Return the [X, Y] coordinate for the center point of the cell that contains the specified text.  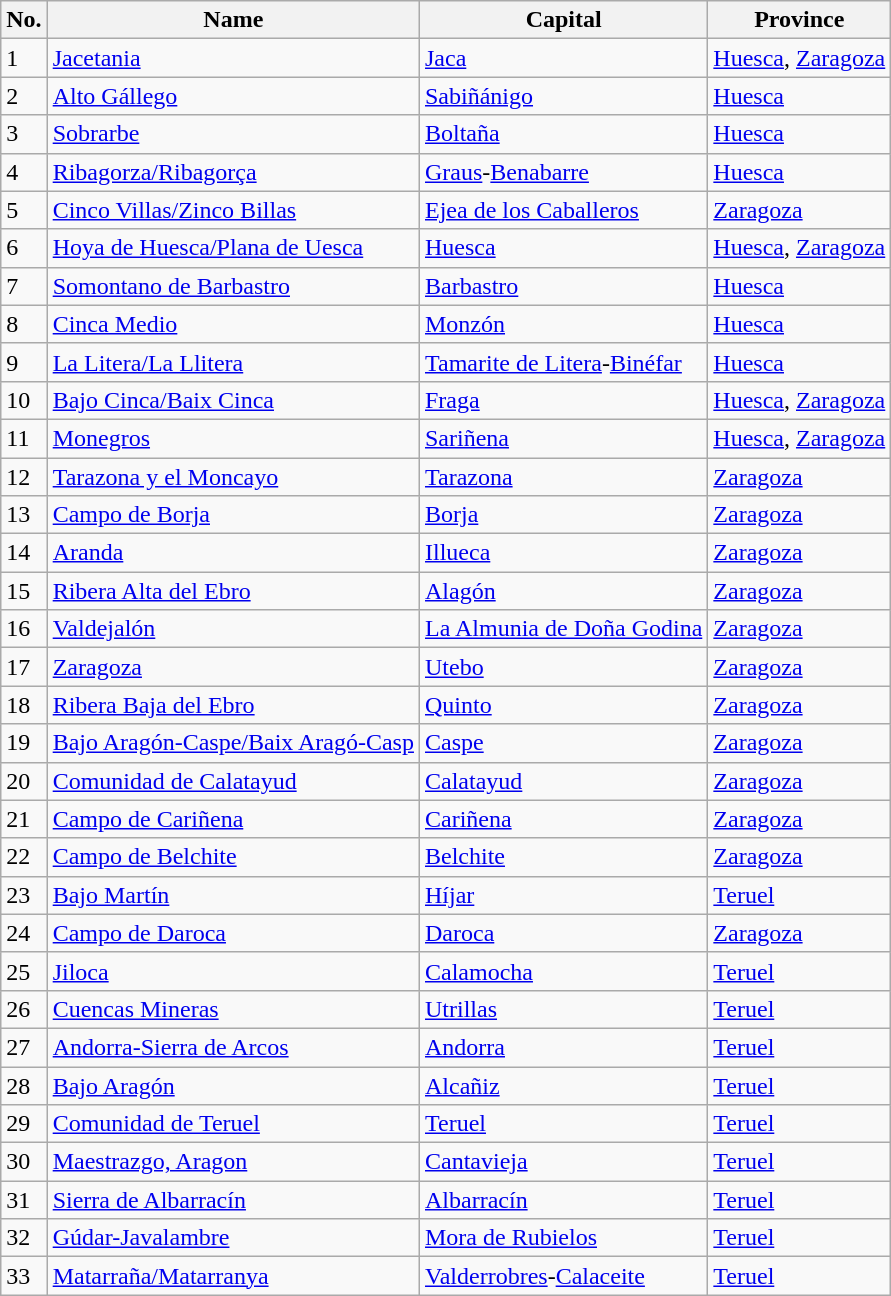
Campo de Belchite [233, 857]
17 [24, 667]
5 [24, 210]
Valderrobres-Calaceite [563, 1276]
Mora de Rubielos [563, 1238]
Campo de Daroca [233, 933]
Sierra de Albarracín [233, 1200]
33 [24, 1276]
27 [24, 1047]
Valdejalón [233, 629]
No. [24, 20]
7 [24, 286]
6 [24, 248]
Caspe [563, 743]
23 [24, 895]
28 [24, 1085]
Tarazona y el Moncayo [233, 477]
Quinto [563, 705]
Aranda [233, 553]
Somontano de Barbastro [233, 286]
Cinco Villas/Zinco Billas [233, 210]
Ribagorza/Ribagorça [233, 172]
Ejea de los Caballeros [563, 210]
Sobrarbe [233, 134]
Campo de Cariñena [233, 819]
30 [24, 1162]
Alto Gállego [233, 96]
Belchite [563, 857]
Alcañiz [563, 1085]
Comunidad de Calatayud [233, 781]
Monegros [233, 438]
12 [24, 477]
Sariñena [563, 438]
Cinca Medio [233, 324]
26 [24, 1009]
Maestrazgo, Aragon [233, 1162]
16 [24, 629]
Ribera Baja del Ebro [233, 705]
14 [24, 553]
13 [24, 515]
Ribera Alta del Ebro [233, 591]
Matarraña/Matarranya [233, 1276]
Albarracín [563, 1200]
Fraga [563, 400]
11 [24, 438]
Bajo Cinca/Baix Cinca [233, 400]
32 [24, 1238]
Jacetania [233, 58]
La Almunia de Doña Godina [563, 629]
Tarazona [563, 477]
Utrillas [563, 1009]
Híjar [563, 895]
Monzón [563, 324]
Capital [563, 20]
Andorra [563, 1047]
Sabiñánigo [563, 96]
Cantavieja [563, 1162]
Campo de Borja [233, 515]
24 [24, 933]
15 [24, 591]
1 [24, 58]
Daroca [563, 933]
La Litera/La Llitera [233, 362]
Calatayud [563, 781]
25 [24, 971]
21 [24, 819]
Borja [563, 515]
3 [24, 134]
8 [24, 324]
4 [24, 172]
Bajo Martín [233, 895]
Illueca [563, 553]
20 [24, 781]
Graus-Benabarre [563, 172]
Andorra-Sierra de Arcos [233, 1047]
Tamarite de Litera-Binéfar [563, 362]
22 [24, 857]
29 [24, 1124]
Alagón [563, 591]
10 [24, 400]
Barbastro [563, 286]
9 [24, 362]
Name [233, 20]
Cuencas Mineras [233, 1009]
Calamocha [563, 971]
Jaca [563, 58]
Cariñena [563, 819]
Gúdar-Javalambre [233, 1238]
Province [800, 20]
Comunidad de Teruel [233, 1124]
Jiloca [233, 971]
Utebo [563, 667]
Boltaña [563, 134]
31 [24, 1200]
Bajo Aragón-Caspe/Baix Aragó-Casp [233, 743]
Hoya de Huesca/Plana de Uesca [233, 248]
19 [24, 743]
Bajo Aragón [233, 1085]
2 [24, 96]
18 [24, 705]
